From the cell containing the given text, extract its center point as (X, Y) coordinate. 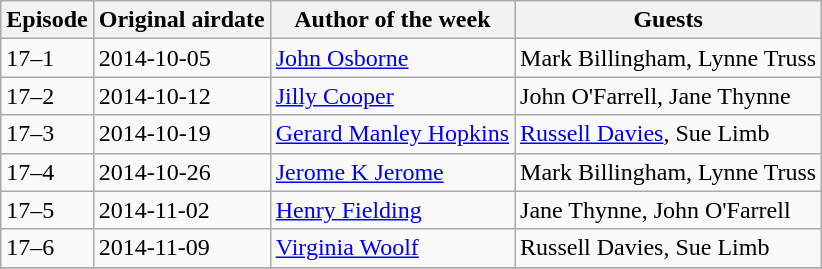
Gerard Manley Hopkins (392, 134)
Jane Thynne, John O'Farrell (668, 210)
Jilly Cooper (392, 96)
2014-10-26 (182, 172)
17–2 (47, 96)
17–4 (47, 172)
2014-10-12 (182, 96)
2014-11-02 (182, 210)
Author of the week (392, 20)
2014-11-09 (182, 248)
Henry Fielding (392, 210)
17–1 (47, 58)
Original airdate (182, 20)
2014-10-05 (182, 58)
John O'Farrell, Jane Thynne (668, 96)
17–6 (47, 248)
Episode (47, 20)
Virginia Woolf (392, 248)
17–5 (47, 210)
2014-10-19 (182, 134)
Guests (668, 20)
John Osborne (392, 58)
Jerome K Jerome (392, 172)
17–3 (47, 134)
